Capture the cell that displays the provided text and extract its [X, Y] central coordinate. 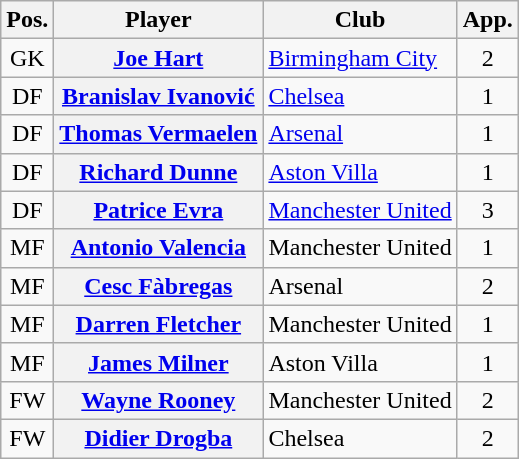
James Milner [158, 362]
Thomas Vermaelen [158, 134]
Branislav Ivanović [158, 96]
Didier Drogba [158, 438]
Player [158, 20]
App. [488, 20]
3 [488, 210]
Cesc Fàbregas [158, 286]
Joe Hart [158, 58]
GK [28, 58]
Wayne Rooney [158, 400]
Birmingham City [360, 58]
Pos. [28, 20]
Darren Fletcher [158, 324]
Antonio Valencia [158, 248]
Patrice Evra [158, 210]
Richard Dunne [158, 172]
Club [360, 20]
